From the cell containing the given text, extract its center point as [x, y] coordinate. 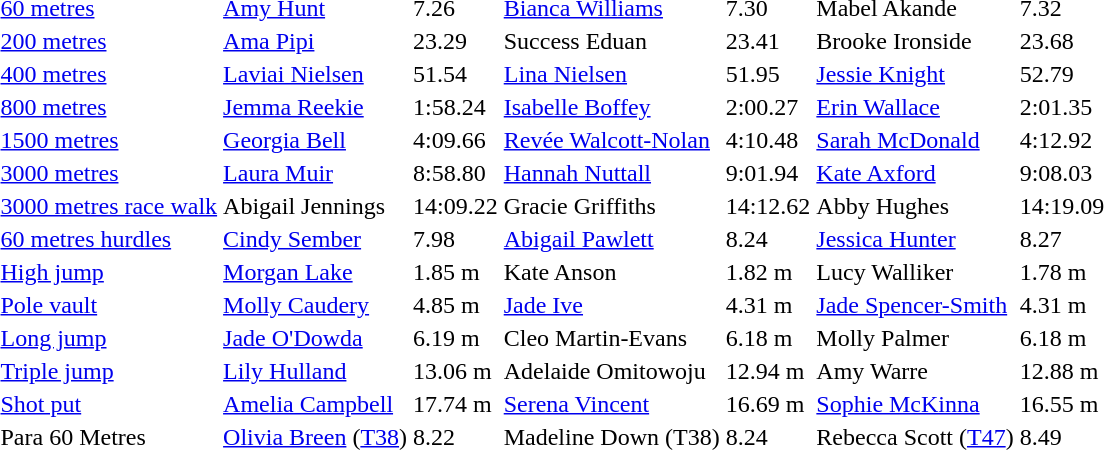
Jessica Hunter [915, 239]
Abigail Jennings [316, 206]
Brooke Ironside [915, 41]
Jade Ive [612, 305]
23.29 [456, 41]
51.95 [768, 74]
12.94 m [768, 371]
Morgan Lake [316, 272]
9:01.94 [768, 173]
Revée Walcott-Nolan [612, 140]
Jade Spencer-Smith [915, 305]
1:58.24 [456, 107]
51.54 [456, 74]
Isabelle Boffey [612, 107]
Serena Vincent [612, 404]
Lina Nielsen [612, 74]
Abby Hughes [915, 206]
6.19 m [456, 338]
1.85 m [456, 272]
Lucy Walliker [915, 272]
2:00.27 [768, 107]
Jemma Reekie [316, 107]
Abigail Pawlett [612, 239]
Amelia Campbell [316, 404]
Ama Pipi [316, 41]
4:10.48 [768, 140]
Laviai Nielsen [316, 74]
Jessie Knight [915, 74]
Gracie Griffiths [612, 206]
16.69 m [768, 404]
Adelaide Omitowoju [612, 371]
23.41 [768, 41]
Success Eduan [612, 41]
8.24 [768, 239]
13.06 m [456, 371]
Lily Hulland [316, 371]
Hannah Nuttall [612, 173]
7.98 [456, 239]
14:12.62 [768, 206]
1.82 m [768, 272]
Kate Anson [612, 272]
Sophie McKinna [915, 404]
Cleo Martin-Evans [612, 338]
Molly Palmer [915, 338]
Molly Caudery [316, 305]
Cindy Sember [316, 239]
14:09.22 [456, 206]
Laura Muir [316, 173]
4.31 m [768, 305]
8:58.80 [456, 173]
4.85 m [456, 305]
4:09.66 [456, 140]
Jade O'Dowda [316, 338]
6.18 m [768, 338]
Erin Wallace [915, 107]
Georgia Bell [316, 140]
Sarah McDonald [915, 140]
Kate Axford [915, 173]
17.74 m [456, 404]
Amy Warre [915, 371]
